Output the (X, Y) coordinate of the center of the cell containing the given text.  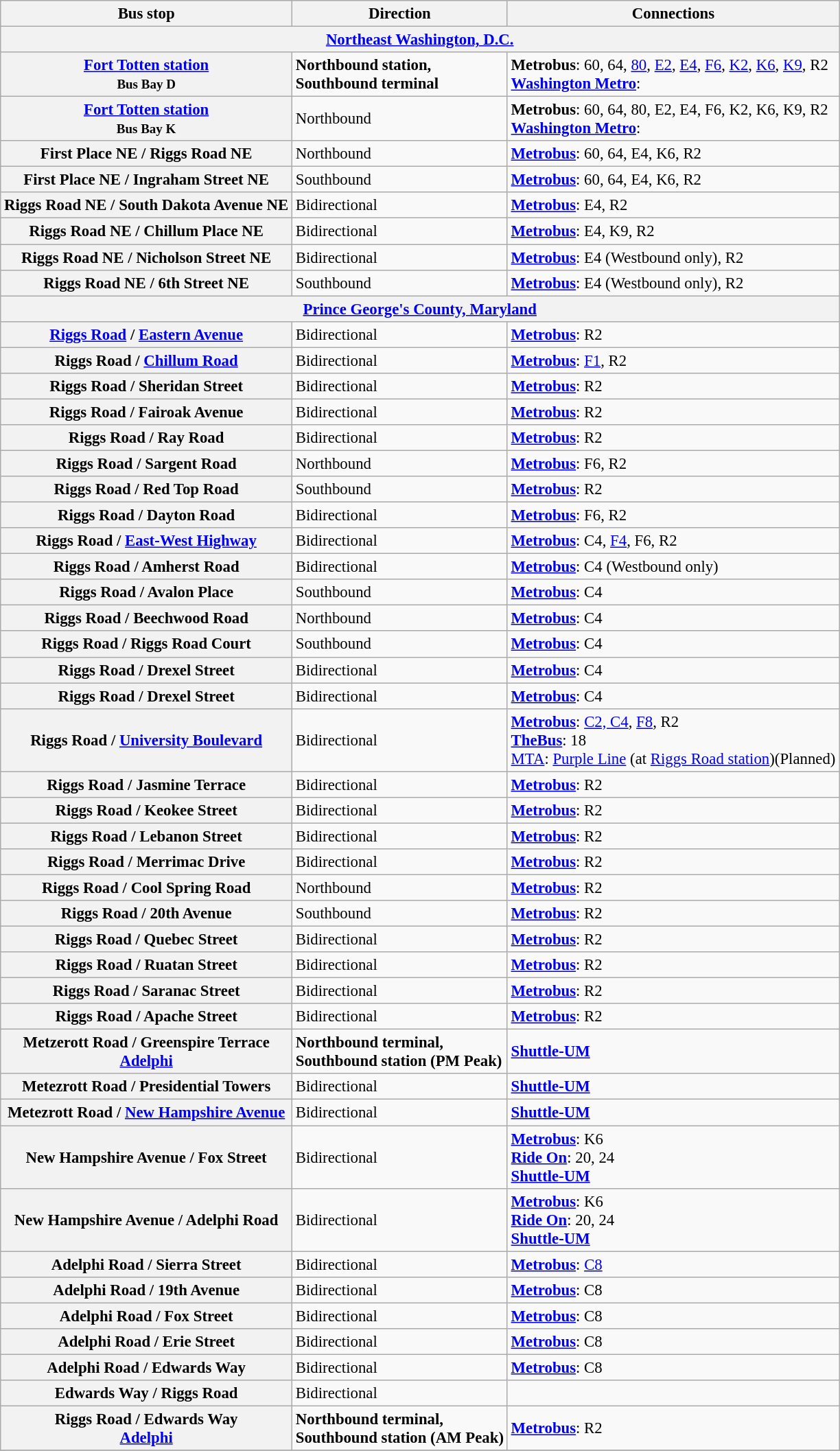
Riggs Road / Eastern Avenue (147, 334)
Fort Totten stationBus Bay K (147, 119)
Riggs Road / Sargent Road (147, 463)
Riggs Road NE / Chillum Place NE (147, 231)
Metrobus: C4, F4, F6, R2 (673, 541)
Riggs Road / Amherst Road (147, 567)
New Hampshire Avenue / Adelphi Road (147, 1220)
Riggs Road / Edwards WayAdelphi (147, 1428)
Riggs Road / University Boulevard (147, 740)
Prince George's County, Maryland (420, 309)
Adelphi Road / Fox Street (147, 1316)
Riggs Road / Fairoak Avenue (147, 412)
Metrobus: E4, K9, R2 (673, 231)
Riggs Road / Sheridan Street (147, 386)
Connections (673, 14)
Fort Totten stationBus Bay D (147, 74)
First Place NE / Riggs Road NE (147, 154)
Riggs Road / Saranac Street (147, 991)
Direction (400, 14)
Riggs Road / Red Top Road (147, 489)
Riggs Road / Avalon Place (147, 592)
Riggs Road / 20th Avenue (147, 914)
Riggs Road / Merrimac Drive (147, 862)
Adelphi Road / Erie Street (147, 1342)
Northeast Washington, D.C. (420, 40)
Riggs Road / Keokee Street (147, 811)
Northbound terminal,Southbound station (AM Peak) (400, 1428)
Riggs Road / East-West Highway (147, 541)
Riggs Road NE / South Dakota Avenue NE (147, 205)
Riggs Road / Jasmine Terrace (147, 785)
Metrobus: C4 (Westbound only) (673, 567)
Riggs Road NE / Nicholson Street NE (147, 257)
Metzerott Road / Greenspire TerraceAdelphi (147, 1052)
Metezrott Road / New Hampshire Avenue (147, 1113)
Riggs Road NE / 6th Street NE (147, 283)
Riggs Road / Cool Spring Road (147, 887)
Riggs Road / Chillum Road (147, 360)
Riggs Road / Beechwood Road (147, 618)
Riggs Road / Dayton Road (147, 515)
Bus stop (147, 14)
Adelphi Road / Sierra Street (147, 1264)
Riggs Road / Riggs Road Court (147, 645)
Metezrott Road / Presidential Towers (147, 1087)
Riggs Road / Apache Street (147, 1017)
Metrobus: C2, C4, F8, R2 TheBus: 18 MTA: Purple Line (at Riggs Road station)(Planned) (673, 740)
Riggs Road / Lebanon Street (147, 836)
Metrobus: E4, R2 (673, 205)
Edwards Way / Riggs Road (147, 1393)
Northbound station,Southbound terminal (400, 74)
First Place NE / Ingraham Street NE (147, 180)
Riggs Road / Ray Road (147, 438)
Riggs Road / Ruatan Street (147, 965)
Northbound terminal,Southbound station (PM Peak) (400, 1052)
New Hampshire Avenue / Fox Street (147, 1157)
Adelphi Road / Edwards Way (147, 1367)
Riggs Road / Quebec Street (147, 940)
Metrobus: F1, R2 (673, 360)
Adelphi Road / 19th Avenue (147, 1290)
